Find where the given text appears and provide that cell's center as (x, y) coordinate. 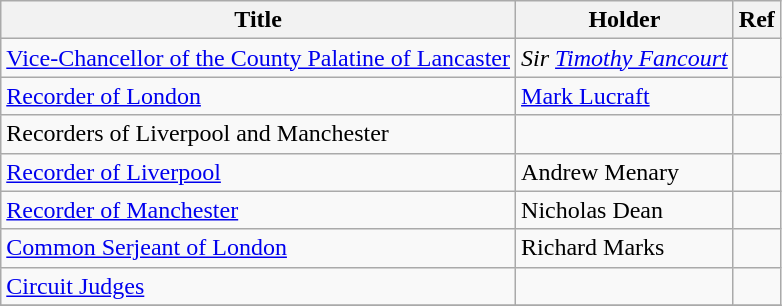
Vice-Chancellor of the County Palatine of Lancaster (258, 58)
Recorders of Liverpool and Manchester (258, 134)
Sir Timothy Fancourt (625, 58)
Recorder of Liverpool (258, 172)
Holder (625, 20)
Richard Marks (625, 248)
Ref (756, 20)
Recorder of London (258, 96)
Recorder of Manchester (258, 210)
Nicholas Dean (625, 210)
Andrew Menary (625, 172)
Mark Lucraft (625, 96)
Title (258, 20)
Circuit Judges (258, 286)
Common Serjeant of London (258, 248)
